Determine the [x, y] coordinate at the center of the cell enclosing the given text.  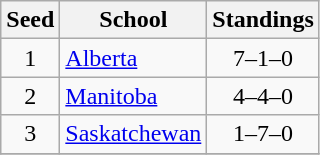
2 [30, 96]
School [134, 20]
Seed [30, 20]
Standings [263, 20]
1–7–0 [263, 134]
Manitoba [134, 96]
3 [30, 134]
1 [30, 58]
4–4–0 [263, 96]
Alberta [134, 58]
7–1–0 [263, 58]
Saskatchewan [134, 134]
